Return the (X, Y) coordinate for the center point of the cell that contains the specified text.  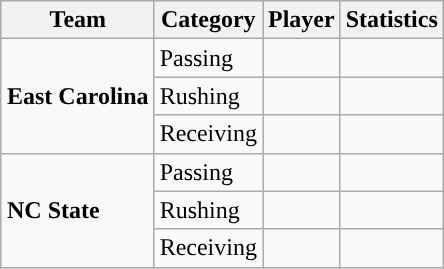
Player (301, 20)
Category (208, 20)
Statistics (392, 20)
East Carolina (78, 96)
NC State (78, 210)
Team (78, 20)
